Detect which cell encompasses the target text, then output its [x, y] center coordinate. 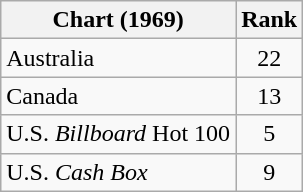
22 [270, 58]
5 [270, 134]
13 [270, 96]
U.S. Billboard Hot 100 [118, 134]
Chart (1969) [118, 20]
Australia [118, 58]
9 [270, 172]
Rank [270, 20]
U.S. Cash Box [118, 172]
Canada [118, 96]
